For the text-containing cell, return its midpoint in (X, Y) coordinate format. 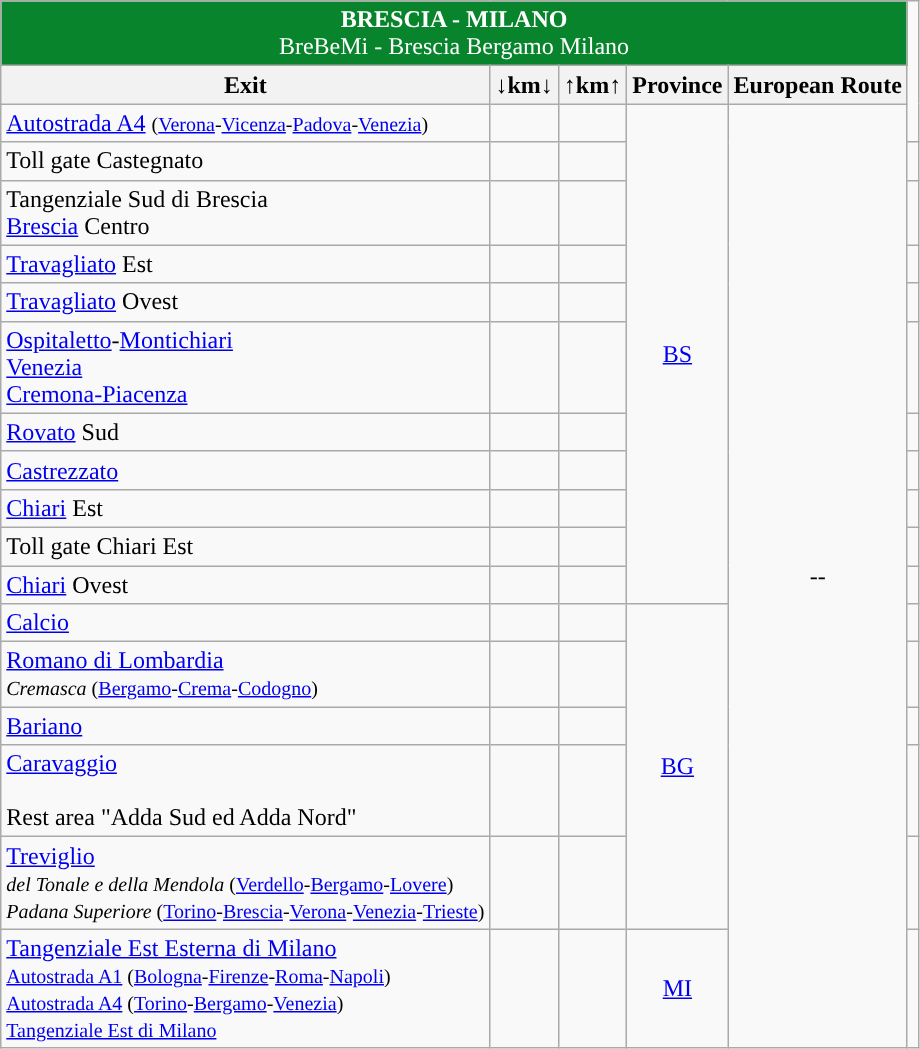
BS (678, 354)
Tangenziale Sud di Brescia Brescia Centro (246, 212)
Autostrada A4 (Verona-Vicenza-Padova-Venezia) (246, 123)
Travagliato Est (246, 264)
Rovato Sud (246, 432)
Ospitaletto-Montichiari Venezia Cremona-Piacenza (246, 367)
-- (818, 576)
Chiari Est (246, 508)
Caravaggio Rest area "Adda Sud ed Adda Nord" (246, 791)
Toll gate Castegnato (246, 161)
Treviglio del Tonale e della Mendola (Verdello-Bergamo-Lovere) Padana Superiore (Torino-Brescia-Verona-Venezia-Trieste) (246, 883)
↓km↓ (524, 85)
BG (678, 766)
Chiari Ovest (246, 585)
European Route (818, 85)
Tangenziale Est Esterna di Milano Autostrada A1 (Bologna-Firenze-Roma-Napoli) Autostrada A4 (Torino-Bergamo-Venezia) Tangenziale Est di Milano (246, 988)
↑km↑ (592, 85)
Calcio (246, 623)
Travagliato Ovest (246, 302)
Bariano (246, 726)
Province (678, 85)
Exit (246, 85)
BRESCIA - MILANOBreBeMi - Brescia Bergamo Milano (454, 34)
Romano di Lombardia Cremasca (Bergamo-Crema-Codogno) (246, 674)
Toll gate Chiari Est (246, 546)
Castrezzato (246, 470)
MI (678, 988)
